Search for the cell housing the specified text and yield its (x, y) center coordinate. 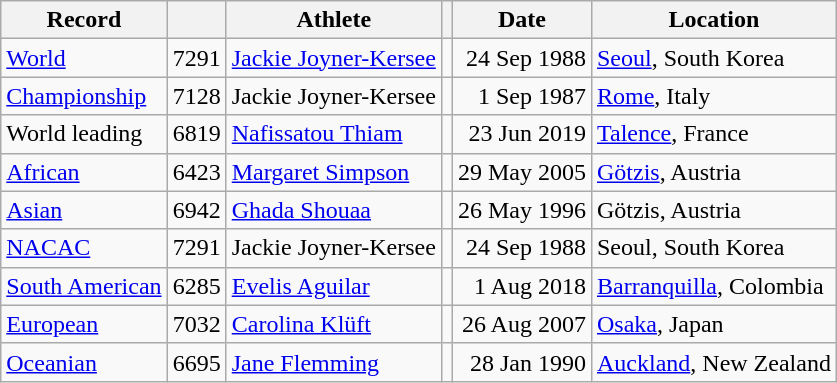
26 Aug 2007 (522, 324)
6695 (196, 362)
Oceanian (84, 362)
Championship (84, 96)
26 May 1996 (522, 210)
Carolina Klüft (334, 324)
Nafissatou Thiam (334, 134)
6423 (196, 172)
South American (84, 286)
Osaka, Japan (714, 324)
23 Jun 2019 (522, 134)
Athlete (334, 20)
6285 (196, 286)
Date (522, 20)
7032 (196, 324)
World leading (84, 134)
29 May 2005 (522, 172)
1 Sep 1987 (522, 96)
Ghada Shouaa (334, 210)
1 Aug 2018 (522, 286)
6819 (196, 134)
Talence, France (714, 134)
Margaret Simpson (334, 172)
Location (714, 20)
Asian (84, 210)
Evelis Aguilar (334, 286)
Barranquilla, Colombia (714, 286)
Auckland, New Zealand (714, 362)
Jane Flemming (334, 362)
NACAC (84, 248)
28 Jan 1990 (522, 362)
Record (84, 20)
6942 (196, 210)
Rome, Italy (714, 96)
European (84, 324)
7128 (196, 96)
World (84, 58)
African (84, 172)
